Scan for the cell matching the given text and deliver its (x, y) coordinate at center. 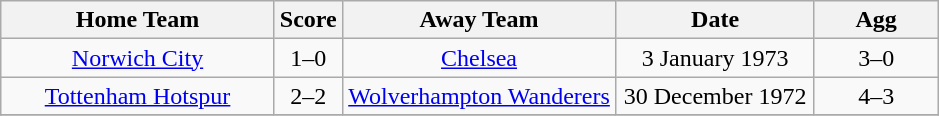
Agg (876, 20)
Wolverhampton Wanderers (479, 96)
Norwich City (138, 58)
3–0 (876, 58)
Date (716, 20)
30 December 1972 (716, 96)
Home Team (138, 20)
Score (308, 20)
4–3 (876, 96)
Chelsea (479, 58)
Tottenham Hotspur (138, 96)
Away Team (479, 20)
1–0 (308, 58)
2–2 (308, 96)
3 January 1973 (716, 58)
